Scan for the cell matching the given text and deliver its (X, Y) coordinate at center. 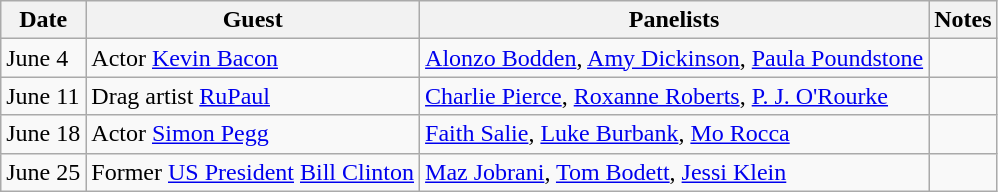
Notes (963, 20)
June 11 (44, 96)
Actor Simon Pegg (253, 134)
Maz Jobrani, Tom Bodett, Jessi Klein (674, 172)
Panelists (674, 20)
Guest (253, 20)
Faith Salie, Luke Burbank, Mo Rocca (674, 134)
Alonzo Bodden, Amy Dickinson, Paula Poundstone (674, 58)
Date (44, 20)
Actor Kevin Bacon (253, 58)
Former US President Bill Clinton (253, 172)
June 25 (44, 172)
June 18 (44, 134)
June 4 (44, 58)
Charlie Pierce, Roxanne Roberts, P. J. O'Rourke (674, 96)
Drag artist RuPaul (253, 96)
